Locate the cell with the specified text and output its [X, Y] center coordinate. 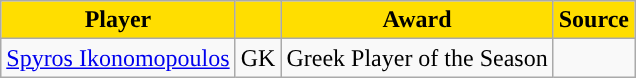
Spyros Ikonomopoulos [118, 58]
Greek Player of the Season [417, 58]
Player [118, 20]
Source [594, 20]
GK [258, 58]
Award [417, 20]
